Provide the [x, y] coordinate of the cell's center where the given text is located.  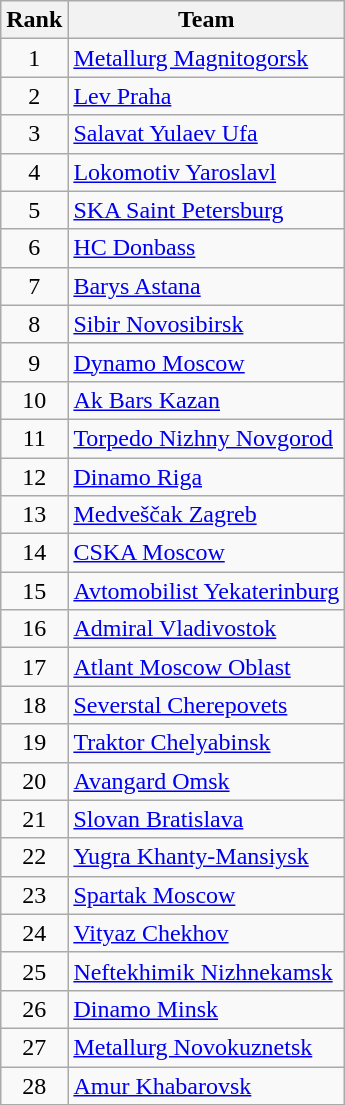
Admiral Vladivostok [206, 629]
11 [34, 438]
Medveščak Zagreb [206, 515]
26 [34, 1009]
Neftekhimik Nizhnekamsk [206, 971]
5 [34, 210]
13 [34, 515]
Rank [34, 20]
28 [34, 1085]
25 [34, 971]
27 [34, 1047]
15 [34, 591]
CSKA Moscow [206, 553]
24 [34, 933]
14 [34, 553]
Avangard Omsk [206, 781]
20 [34, 781]
8 [34, 324]
Lokomotiv Yaroslavl [206, 172]
Metallurg Magnitogorsk [206, 58]
6 [34, 248]
Salavat Yulaev Ufa [206, 134]
Spartak Moscow [206, 895]
Atlant Moscow Oblast [206, 667]
Barys Astana [206, 286]
Dinamo Riga [206, 477]
Severstal Cherepovets [206, 705]
7 [34, 286]
12 [34, 477]
Team [206, 20]
19 [34, 743]
17 [34, 667]
18 [34, 705]
Ak Bars Kazan [206, 400]
10 [34, 400]
21 [34, 819]
2 [34, 96]
9 [34, 362]
Dinamo Minsk [206, 1009]
Amur Khabarovsk [206, 1085]
23 [34, 895]
16 [34, 629]
SKA Saint Petersburg [206, 210]
3 [34, 134]
Dynamo Moscow [206, 362]
Vityaz Chekhov [206, 933]
Yugra Khanty-Mansiysk [206, 857]
Lev Praha [206, 96]
Avtomobilist Yekaterinburg [206, 591]
22 [34, 857]
Sibir Novosibirsk [206, 324]
Torpedo Nizhny Novgorod [206, 438]
Metallurg Novokuznetsk [206, 1047]
1 [34, 58]
HC Donbass [206, 248]
4 [34, 172]
Slovan Bratislava [206, 819]
Traktor Chelyabinsk [206, 743]
